Detect which cell encompasses the target text, then output its [x, y] center coordinate. 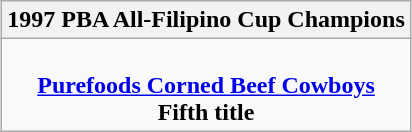
Purefoods Corned Beef Cowboys Fifth title [206, 85]
1997 PBA All-Filipino Cup Champions [206, 20]
